Output the [X, Y] coordinate of the center of the cell containing the given text.  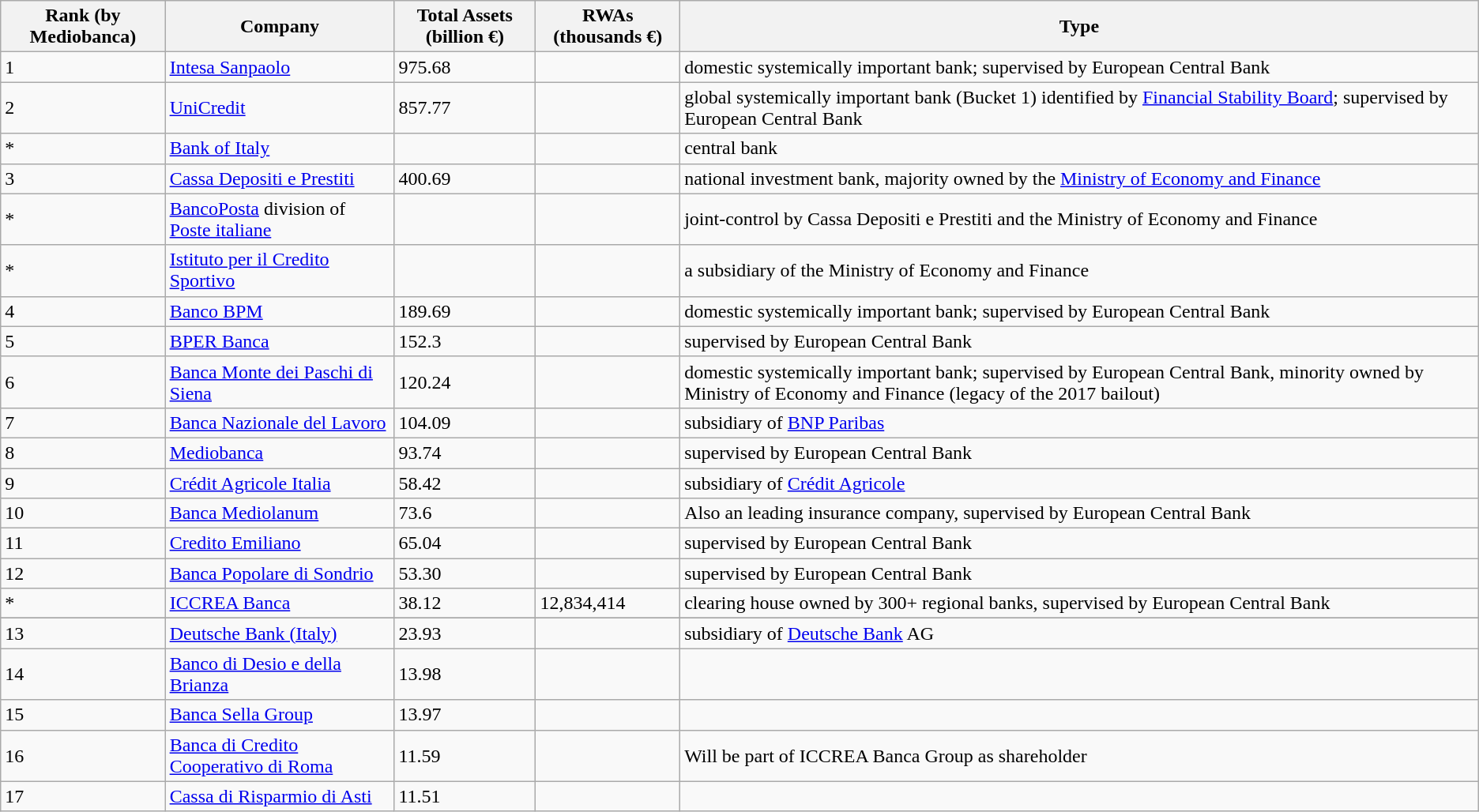
Rank (by Mediobanca) [83, 27]
Banca Monte dei Paschi di Siena [280, 382]
Will be part of ICCREA Banca Group as shareholder [1079, 755]
Banca Mediolanum [280, 513]
Type [1079, 27]
17 [83, 796]
Banca di Credito Cooperativo di Roma [280, 755]
clearing house owned by 300+ regional banks, supervised by European Central Bank [1079, 603]
8 [83, 453]
975.68 [465, 67]
53.30 [465, 573]
15 [83, 715]
58.42 [465, 483]
central bank [1079, 148]
Credito Emiliano [280, 543]
400.69 [465, 179]
189.69 [465, 311]
73.6 [465, 513]
Cassa di Risparmio di Asti [280, 796]
Mediobanca [280, 453]
1 [83, 67]
Banca Popolare di Sondrio [280, 573]
national investment bank, majority owned by the Ministry of Economy and Finance [1079, 179]
13.98 [465, 675]
93.74 [465, 453]
11.59 [465, 755]
104.09 [465, 423]
joint-control by Cassa Depositi e Prestiti and the Ministry of Economy and Finance [1079, 220]
Company [280, 27]
Crédit Agricole Italia [280, 483]
Deutsche Bank (Italy) [280, 633]
120.24 [465, 382]
Cassa Depositi e Prestiti [280, 179]
12 [83, 573]
16 [83, 755]
BPER Banca [280, 341]
subsidiary of Crédit Agricole [1079, 483]
subsidiary of Deutsche Bank AG [1079, 633]
RWAs (thousands €) [608, 27]
Banco BPM [280, 311]
13.97 [465, 715]
Istituto per il Credito Sportivo [280, 270]
11.51 [465, 796]
14 [83, 675]
5 [83, 341]
Bank of Italy [280, 148]
Banca Nazionale del Lavoro [280, 423]
2 [83, 107]
152.3 [465, 341]
7 [83, 423]
12,834,414 [608, 603]
65.04 [465, 543]
3 [83, 179]
Banco di Desio e della Brianza [280, 675]
global systemically important bank (Bucket 1) identified by Financial Stability Board; supervised by European Central Bank [1079, 107]
UniCredit [280, 107]
BancoPosta division of Poste italiane [280, 220]
9 [83, 483]
Intesa Sanpaolo [280, 67]
4 [83, 311]
10 [83, 513]
Total Assets (billion €) [465, 27]
subsidiary of BNP Paribas [1079, 423]
23.93 [465, 633]
ICCREA Banca [280, 603]
13 [83, 633]
Banca Sella Group [280, 715]
a subsidiary of the Ministry of Economy and Finance [1079, 270]
38.12 [465, 603]
11 [83, 543]
6 [83, 382]
857.77 [465, 107]
Also an leading insurance company, supervised by European Central Bank [1079, 513]
